Pinpoint the cell where the given text exists, returning its (x, y) midpoint coordinate. 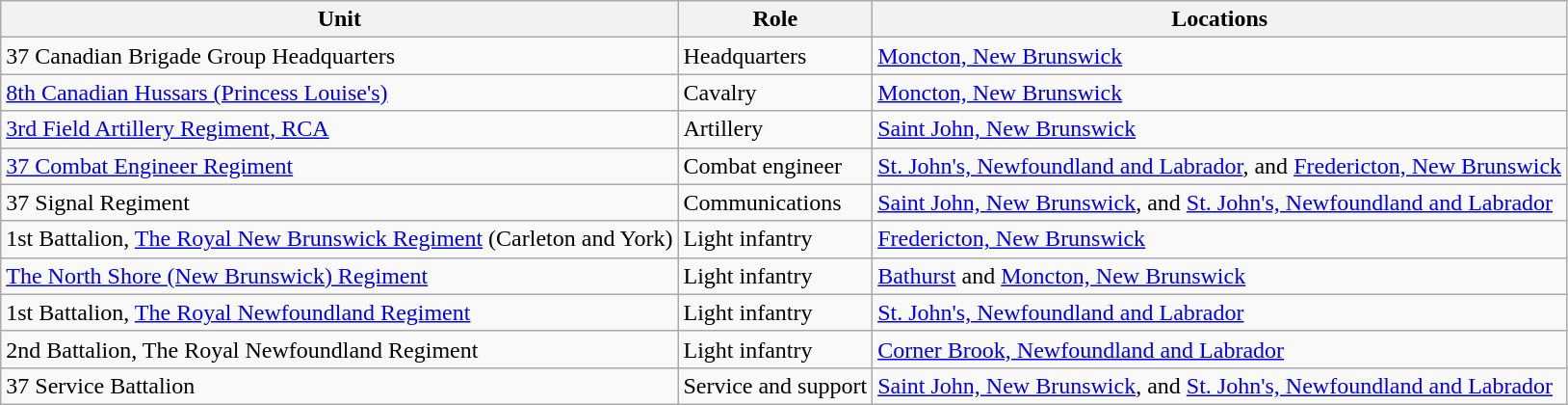
37 Combat Engineer Regiment (339, 166)
37 Signal Regiment (339, 202)
Communications (775, 202)
3rd Field Artillery Regiment, RCA (339, 129)
Fredericton, New Brunswick (1219, 239)
1st Battalion, The Royal Newfoundland Regiment (339, 312)
Role (775, 19)
St. John's, Newfoundland and Labrador (1219, 312)
St. John's, Newfoundland and Labrador, and Fredericton, New Brunswick (1219, 166)
37 Service Battalion (339, 386)
37 Canadian Brigade Group Headquarters (339, 56)
Bathurst and Moncton, New Brunswick (1219, 276)
Saint John, New Brunswick (1219, 129)
Combat engineer (775, 166)
Service and support (775, 386)
2nd Battalion, The Royal Newfoundland Regiment (339, 349)
8th Canadian Hussars (Princess Louise's) (339, 93)
The North Shore (New Brunswick) Regiment (339, 276)
1st Battalion, The Royal New Brunswick Regiment (Carleton and York) (339, 239)
Locations (1219, 19)
Headquarters (775, 56)
Unit (339, 19)
Cavalry (775, 93)
Artillery (775, 129)
Corner Brook, Newfoundland and Labrador (1219, 349)
